Search for the cell housing the specified text and yield its (x, y) center coordinate. 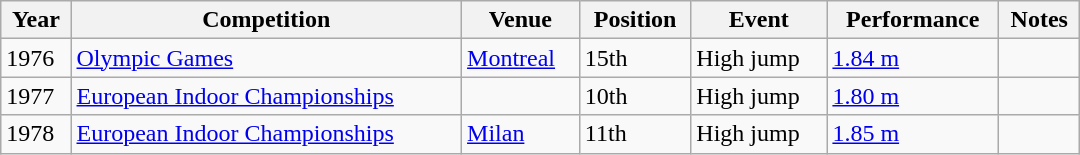
Event (759, 20)
Venue (521, 20)
Performance (913, 20)
10th (634, 96)
1977 (36, 96)
1976 (36, 58)
Montreal (521, 58)
Notes (1040, 20)
Competition (266, 20)
1978 (36, 134)
Olympic Games (266, 58)
1.84 m (913, 58)
15th (634, 58)
Year (36, 20)
11th (634, 134)
1.85 m (913, 134)
Position (634, 20)
Milan (521, 134)
1.80 m (913, 96)
